From the cell containing the given text, extract its center point as [X, Y] coordinate. 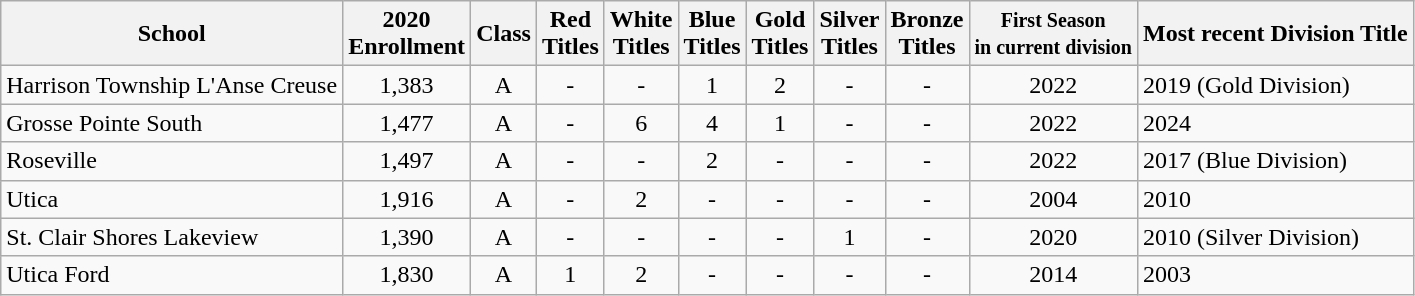
1,390 [407, 237]
Red Titles [570, 34]
1,916 [407, 199]
2020 [1053, 237]
2024 [1275, 123]
BronzeTitles [927, 34]
2017 (Blue Division) [1275, 161]
Utica [172, 199]
2004 [1053, 199]
SilverTitles [850, 34]
First Season in current division [1053, 34]
1,830 [407, 275]
Most recent Division Title [1275, 34]
White Titles [641, 34]
Grosse Pointe South [172, 123]
School [172, 34]
St. Clair Shores Lakeview [172, 237]
6 [641, 123]
2019 (Gold Division) [1275, 85]
Harrison Township L'Anse Creuse [172, 85]
Utica Ford [172, 275]
Class [504, 34]
2014 [1053, 275]
Roseville [172, 161]
2003 [1275, 275]
2010 (Silver Division) [1275, 237]
Blue Titles [712, 34]
2010 [1275, 199]
4 [712, 123]
GoldTitles [780, 34]
1,497 [407, 161]
1,383 [407, 85]
1,477 [407, 123]
2020 Enrollment [407, 34]
